Determine the (X, Y) coordinate at the center of the cell enclosing the given text.  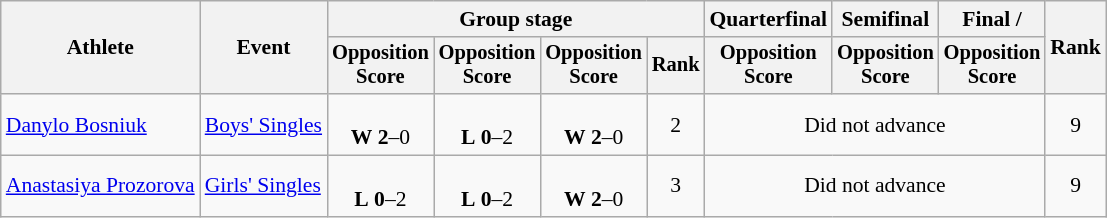
2 (676, 124)
Group stage (516, 19)
Danylo Bosniuk (100, 124)
Athlete (100, 48)
3 (676, 186)
Girls' Singles (264, 186)
Anastasiya Prozorova (100, 186)
Event (264, 48)
Boys' Singles (264, 124)
Semifinal (886, 19)
Quarterfinal (768, 19)
Final / (992, 19)
